Detect which cell encompasses the target text, then output its (X, Y) center coordinate. 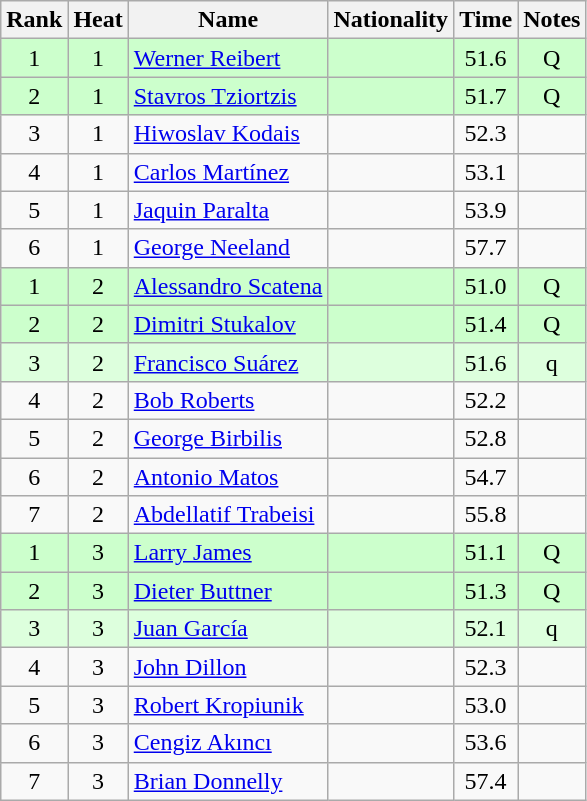
Francisco Suárez (228, 362)
53.6 (486, 743)
Heat (98, 20)
54.7 (486, 477)
George Neeland (228, 248)
57.7 (486, 248)
Bob Roberts (228, 400)
John Dillon (228, 667)
Robert Kropiunik (228, 705)
51.3 (486, 591)
52.1 (486, 629)
Juan García (228, 629)
51.7 (486, 96)
57.4 (486, 781)
51.1 (486, 553)
Stavros Tziortzis (228, 96)
Dieter Buttner (228, 591)
Carlos Martínez (228, 172)
Cengiz Akıncı (228, 743)
53.1 (486, 172)
Larry James (228, 553)
51.4 (486, 324)
Nationality (391, 20)
Dimitri Stukalov (228, 324)
51.0 (486, 286)
Werner Reibert (228, 58)
52.2 (486, 400)
53.0 (486, 705)
52.8 (486, 438)
Rank (34, 20)
Jaquin Paralta (228, 210)
Alessandro Scatena (228, 286)
Abdellatif Trabeisi (228, 515)
55.8 (486, 515)
Time (486, 20)
Brian Donnelly (228, 781)
Hiwoslav Kodais (228, 134)
Notes (552, 20)
Antonio Matos (228, 477)
53.9 (486, 210)
Name (228, 20)
George Birbilis (228, 438)
